Search for the cell housing the specified text and yield its (X, Y) center coordinate. 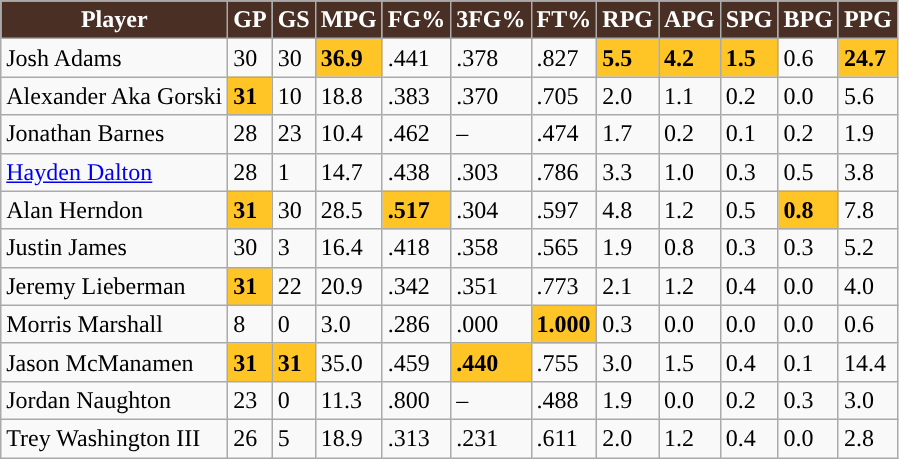
.358 (491, 248)
5.2 (868, 248)
2.8 (868, 438)
GS (294, 20)
4.2 (690, 58)
10.4 (348, 134)
.303 (491, 172)
.611 (564, 438)
.459 (416, 362)
GP (250, 20)
Justin James (114, 248)
.462 (416, 134)
26 (250, 438)
Alexander Aka Gorski (114, 96)
.773 (564, 286)
1.1 (690, 96)
36.9 (348, 58)
1.0 (690, 172)
.786 (564, 172)
Player (114, 20)
14.7 (348, 172)
4.0 (868, 286)
.565 (564, 248)
18.8 (348, 96)
FT% (564, 20)
.827 (564, 58)
.370 (491, 96)
8 (250, 324)
.517 (416, 210)
Jordan Naughton (114, 400)
Jeremy Lieberman (114, 286)
1.7 (628, 134)
3.3 (628, 172)
24.7 (868, 58)
.313 (416, 438)
.488 (564, 400)
11.3 (348, 400)
Trey Washington III (114, 438)
3.8 (868, 172)
.342 (416, 286)
7.8 (868, 210)
.474 (564, 134)
Alan Herndon (114, 210)
3FG% (491, 20)
Josh Adams (114, 58)
5.6 (868, 96)
.351 (491, 286)
10 (294, 96)
1 (294, 172)
4.8 (628, 210)
MPG (348, 20)
22 (294, 286)
PPG (868, 20)
16.4 (348, 248)
.000 (491, 324)
Jason McManamen (114, 362)
5 (294, 438)
1.000 (564, 324)
18.9 (348, 438)
FG% (416, 20)
.286 (416, 324)
.440 (491, 362)
.755 (564, 362)
.438 (416, 172)
.383 (416, 96)
.304 (491, 210)
.597 (564, 210)
.418 (416, 248)
35.0 (348, 362)
5.5 (628, 58)
RPG (628, 20)
20.9 (348, 286)
.231 (491, 438)
Morris Marshall (114, 324)
.378 (491, 58)
.441 (416, 58)
SPG (749, 20)
28.5 (348, 210)
APG (690, 20)
.705 (564, 96)
Hayden Dalton (114, 172)
Jonathan Barnes (114, 134)
14.4 (868, 362)
3 (294, 248)
2.1 (628, 286)
BPG (808, 20)
.800 (416, 400)
